Return the [x, y] coordinate for the center point of the cell that contains the specified text.  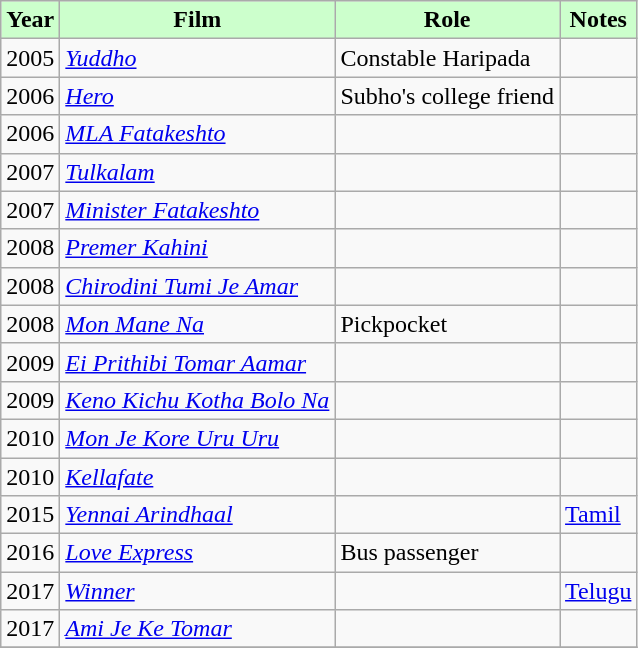
Premer Kahini [198, 248]
Hero [198, 96]
Chirodini Tumi Je Amar [198, 286]
Yuddho [198, 58]
Role [448, 20]
2005 [30, 58]
Mon Je Kore Uru Uru [198, 438]
Mon Mane Na [198, 324]
Constable Haripada [448, 58]
Yennai Arindhaal [198, 515]
Keno Kichu Kotha Bolo Na [198, 400]
MLA Fatakeshto [198, 134]
2016 [30, 553]
Minister Fatakeshto [198, 210]
Tamil [598, 515]
Ami Je Ke Tomar [198, 629]
Telugu [598, 591]
Ei Prithibi Tomar Aamar [198, 362]
Subho's college friend [448, 96]
Tulkalam [198, 172]
Love Express [198, 553]
Pickpocket [448, 324]
Notes [598, 20]
Kellafate [198, 477]
Year [30, 20]
Bus passenger [448, 553]
2015 [30, 515]
Winner [198, 591]
Film [198, 20]
